Output the (x, y) coordinate of the center of the cell containing the given text.  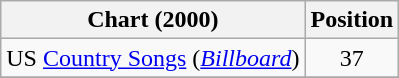
Chart (2000) (153, 20)
37 (352, 58)
Position (352, 20)
US Country Songs (Billboard) (153, 58)
